Pinpoint the cell where the given text exists, returning its [x, y] midpoint coordinate. 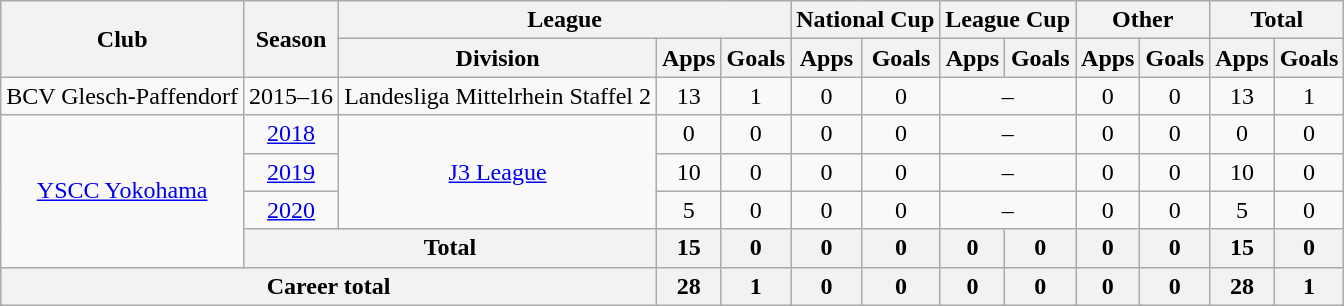
2019 [292, 172]
Season [292, 39]
YSCC Yokohama [122, 191]
J3 League [498, 172]
2018 [292, 134]
League Cup [1008, 20]
Other [1143, 20]
BCV Glesch-Paffendorf [122, 96]
Career total [329, 286]
2015–16 [292, 96]
2020 [292, 210]
Division [498, 58]
Landesliga Mittelrhein Staffel 2 [498, 96]
National Cup [866, 20]
Club [122, 39]
League [565, 20]
